Determine the (X, Y) coordinate at the center of the cell enclosing the given text.  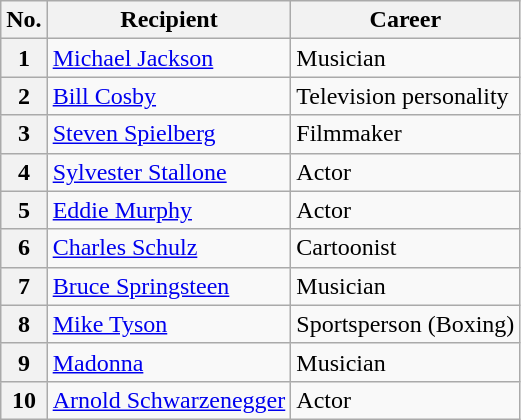
7 (24, 286)
9 (24, 362)
Mike Tyson (169, 324)
No. (24, 20)
Sylvester Stallone (169, 172)
Recipient (169, 20)
3 (24, 134)
2 (24, 96)
Michael Jackson (169, 58)
Career (406, 20)
6 (24, 248)
Charles Schulz (169, 248)
Steven Spielberg (169, 134)
Bill Cosby (169, 96)
4 (24, 172)
5 (24, 210)
10 (24, 400)
Bruce Springsteen (169, 286)
8 (24, 324)
Madonna (169, 362)
Eddie Murphy (169, 210)
1 (24, 58)
Sportsperson (Boxing) (406, 324)
Television personality (406, 96)
Arnold Schwarzenegger (169, 400)
Filmmaker (406, 134)
Cartoonist (406, 248)
